Determine the (x, y) coordinate at the center of the cell enclosing the given text.  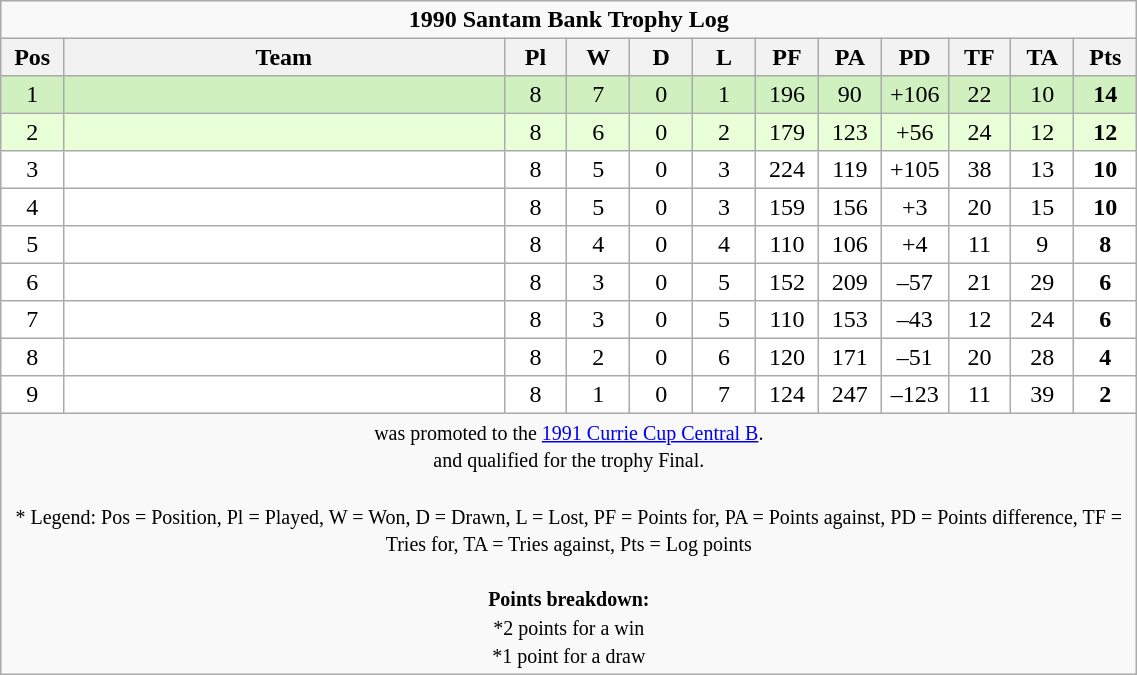
PA (850, 56)
124 (788, 394)
+3 (914, 206)
–123 (914, 394)
+105 (914, 170)
Team (284, 56)
179 (788, 132)
Pts (1106, 56)
156 (850, 206)
247 (850, 394)
196 (788, 94)
15 (1042, 206)
39 (1042, 394)
+4 (914, 244)
29 (1042, 282)
PF (788, 56)
TA (1042, 56)
+106 (914, 94)
PD (914, 56)
159 (788, 206)
22 (980, 94)
W (598, 56)
171 (850, 356)
123 (850, 132)
28 (1042, 356)
209 (850, 282)
119 (850, 170)
13 (1042, 170)
224 (788, 170)
–57 (914, 282)
90 (850, 94)
106 (850, 244)
Pos (32, 56)
D (662, 56)
–43 (914, 318)
Pl (536, 56)
14 (1106, 94)
L (724, 56)
+56 (914, 132)
–51 (914, 356)
153 (850, 318)
38 (980, 170)
1990 Santam Bank Trophy Log (569, 20)
152 (788, 282)
120 (788, 356)
TF (980, 56)
21 (980, 282)
